Provide the [X, Y] coordinate of the cell's center where the given text is located.  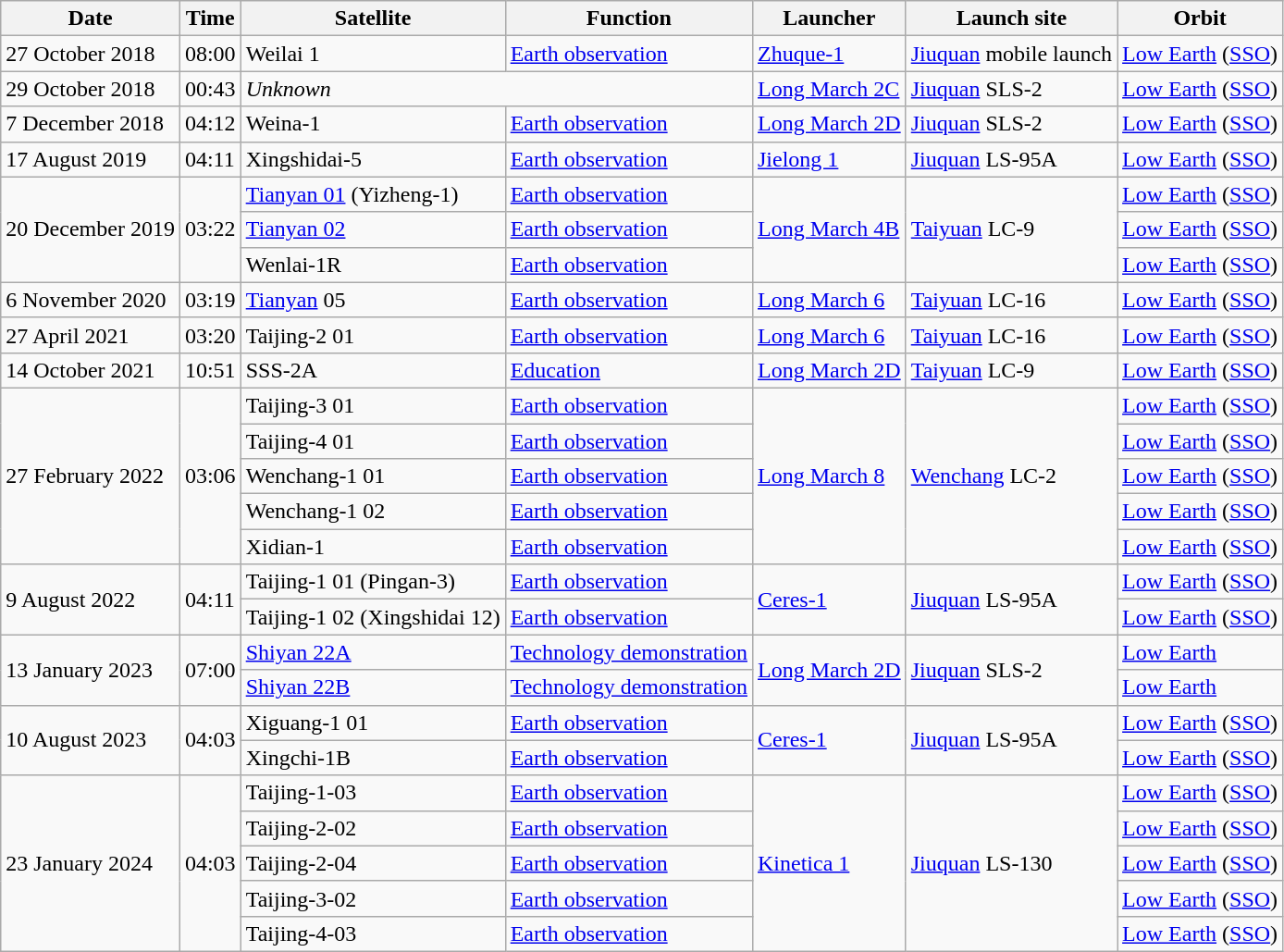
Wenchang LC-2 [1011, 476]
00:43 [210, 89]
07:00 [210, 670]
Taijing-2 01 [373, 335]
Education [629, 370]
Xidian-1 [373, 547]
Zhuque-1 [829, 54]
Jiuquan LS-130 [1011, 863]
17 August 2019 [91, 159]
13 January 2023 [91, 670]
Wenchang-1 02 [373, 512]
Taijing-1 01 (Pingan-3) [373, 582]
Taijing-3-02 [373, 898]
Long March 8 [829, 476]
Long March 2C [829, 89]
27 October 2018 [91, 54]
Orbit [1201, 19]
23 January 2024 [91, 863]
Taijing-3 01 [373, 405]
14 October 2021 [91, 370]
Kinetica 1 [829, 863]
Weina-1 [373, 124]
Taijing-1 02 (Xingshidai 12) [373, 617]
Launcher [829, 19]
Launch site [1011, 19]
03:22 [210, 229]
Date [91, 19]
Satellite [373, 19]
Xiguang-1 01 [373, 723]
Taijing-4-03 [373, 933]
10:51 [210, 370]
9 August 2022 [91, 600]
Xingshidai-5 [373, 159]
27 April 2021 [91, 335]
Jiuquan mobile launch [1011, 54]
20 December 2019 [91, 229]
04:12 [210, 124]
6 November 2020 [91, 300]
Function [629, 19]
Weilai 1 [373, 54]
Xingchi-1B [373, 758]
7 December 2018 [91, 124]
Shiyan 22B [373, 687]
Tianyan 01 (Yizheng-1) [373, 194]
29 October 2018 [91, 89]
Taijing-1-03 [373, 793]
10 August 2023 [91, 740]
08:00 [210, 54]
Tianyan 02 [373, 229]
Shiyan 22A [373, 652]
27 February 2022 [91, 476]
Time [210, 19]
Wenchang-1 01 [373, 476]
Taijing-2-02 [373, 828]
Taijing-2-04 [373, 863]
Jielong 1 [829, 159]
03:06 [210, 476]
Long March 4B [829, 229]
03:20 [210, 335]
Taijing-4 01 [373, 441]
Unknown [496, 89]
SSS-2A [373, 370]
Tianyan 05 [373, 300]
Wenlai-1R [373, 265]
03:19 [210, 300]
